Extract the [X, Y] coordinate from the center of the cell holding the provided text.  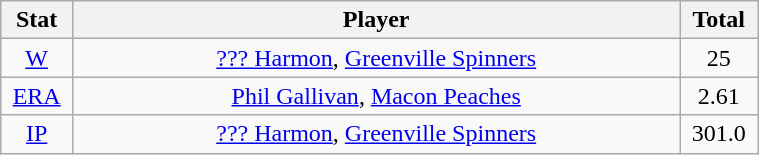
Total [719, 20]
W [37, 58]
2.61 [719, 96]
Phil Gallivan, Macon Peaches [376, 96]
Player [376, 20]
301.0 [719, 134]
25 [719, 58]
IP [37, 134]
Stat [37, 20]
ERA [37, 96]
